Determine the (X, Y) coordinate at the center of the cell enclosing the given text.  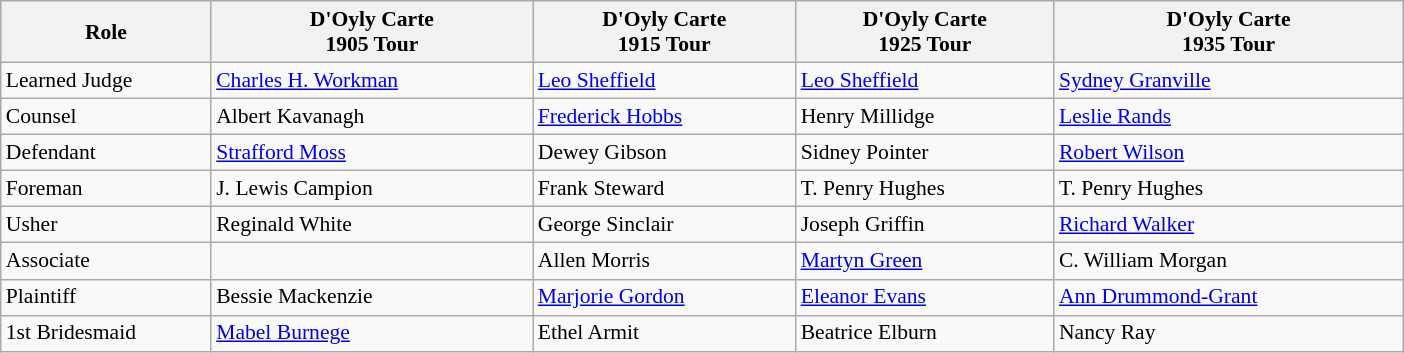
Role (106, 32)
Sidney Pointer (925, 153)
Beatrice Elburn (925, 333)
Ann Drummond-Grant (1228, 297)
Marjorie Gordon (664, 297)
Frederick Hobbs (664, 117)
Counsel (106, 117)
Reginald White (372, 225)
Strafford Moss (372, 153)
Frank Steward (664, 189)
Joseph Griffin (925, 225)
J. Lewis Campion (372, 189)
C. William Morgan (1228, 261)
Associate (106, 261)
Albert Kavanagh (372, 117)
D'Oyly Carte1935 Tour (1228, 32)
Dewey Gibson (664, 153)
Mabel Burnege (372, 333)
Robert Wilson (1228, 153)
Learned Judge (106, 81)
George Sinclair (664, 225)
Usher (106, 225)
Eleanor Evans (925, 297)
Charles H. Workman (372, 81)
Sydney Granville (1228, 81)
D'Oyly Carte1905 Tour (372, 32)
Henry Millidge (925, 117)
Ethel Armit (664, 333)
D'Oyly Carte1925 Tour (925, 32)
1st Bridesmaid (106, 333)
Martyn Green (925, 261)
Leslie Rands (1228, 117)
D'Oyly Carte1915 Tour (664, 32)
Plaintiff (106, 297)
Richard Walker (1228, 225)
Nancy Ray (1228, 333)
Allen Morris (664, 261)
Foreman (106, 189)
Defendant (106, 153)
Bessie Mackenzie (372, 297)
